Extract the (X, Y) coordinate from the center of the cell holding the provided text.  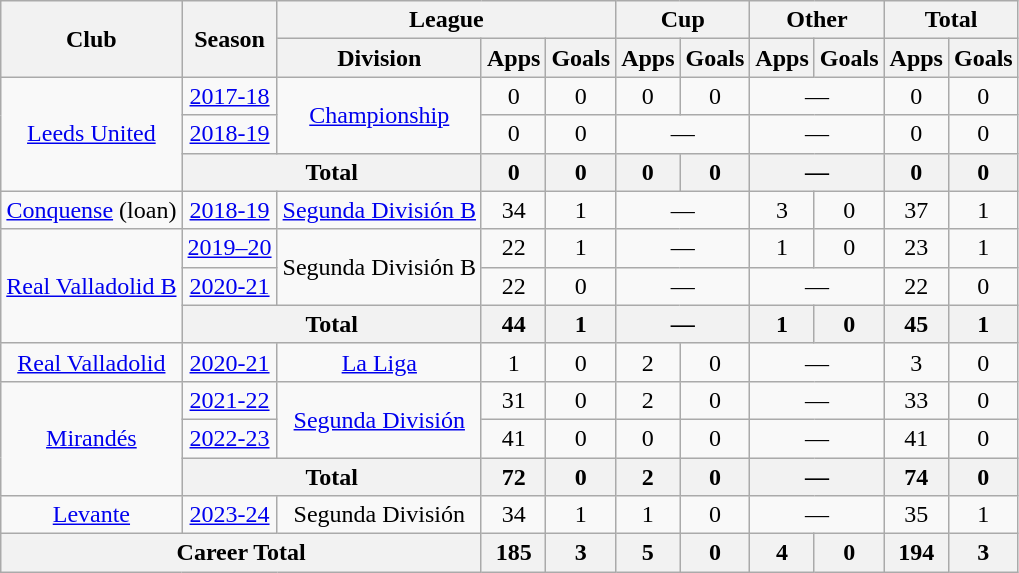
Real Valladolid B (92, 286)
Other (817, 20)
2023-24 (230, 515)
Mirandés (92, 438)
72 (513, 477)
194 (916, 553)
74 (916, 477)
5 (648, 553)
La Liga (379, 362)
Cup (683, 20)
33 (916, 400)
35 (916, 515)
Championship (379, 115)
League (446, 20)
Season (230, 39)
Real Valladolid (92, 362)
Conquense (loan) (92, 210)
23 (916, 248)
185 (513, 553)
Club (92, 39)
2017-18 (230, 96)
Career Total (242, 553)
2022-23 (230, 438)
44 (513, 324)
31 (513, 400)
Levante (92, 515)
2021-22 (230, 400)
Division (379, 58)
Leeds United (92, 134)
2019–20 (230, 248)
45 (916, 324)
37 (916, 210)
4 (782, 553)
